Scan for the cell matching the given text and deliver its [x, y] coordinate at center. 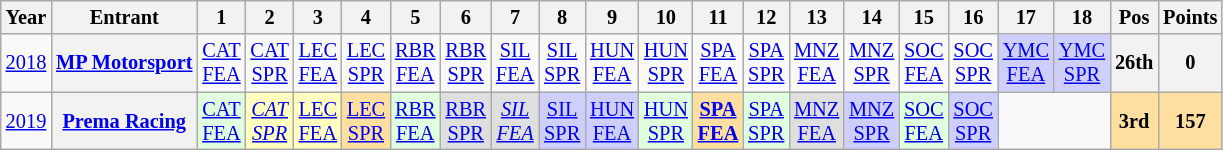
13 [816, 17]
4 [366, 17]
10 [666, 17]
15 [924, 17]
14 [872, 17]
2018 [26, 63]
157 [1190, 121]
12 [766, 17]
26th [1134, 63]
0 [1190, 63]
3rd [1134, 121]
8 [562, 17]
2 [270, 17]
6 [466, 17]
5 [415, 17]
1 [221, 17]
2019 [26, 121]
Year [26, 17]
Points [1190, 17]
MP Motorsport [124, 63]
17 [1026, 17]
7 [515, 17]
Entrant [124, 17]
3 [318, 17]
Prema Racing [124, 121]
18 [1082, 17]
9 [612, 17]
11 [718, 17]
Pos [1134, 17]
YMCSPR [1082, 63]
16 [972, 17]
YMCFEA [1026, 63]
